Pinpoint the cell where the given text exists, returning its [x, y] midpoint coordinate. 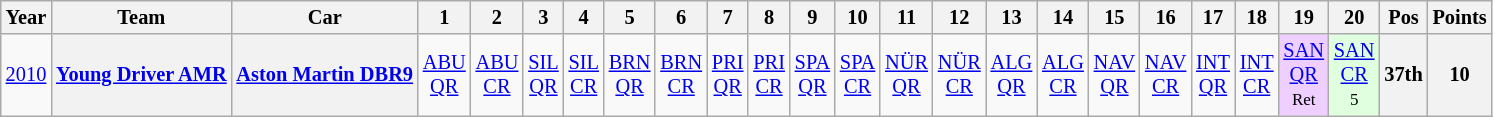
15 [1114, 17]
SILCR [584, 75]
16 [1166, 17]
Young Driver AMR [141, 75]
2010 [26, 75]
SANQRRet [1303, 75]
13 [1012, 17]
NAVCR [1166, 75]
18 [1257, 17]
PRIQR [728, 75]
11 [906, 17]
1 [444, 17]
17 [1213, 17]
7 [728, 17]
SANCR5 [1354, 75]
5 [630, 17]
37th [1403, 75]
NAVQR [1114, 75]
SPACR [858, 75]
19 [1303, 17]
Car [325, 17]
ALGCR [1063, 75]
PRICR [768, 75]
SPAQR [812, 75]
3 [543, 17]
Year [26, 17]
8 [768, 17]
12 [960, 17]
9 [812, 17]
2 [498, 17]
14 [1063, 17]
ALGQR [1012, 75]
6 [681, 17]
BRNCR [681, 75]
4 [584, 17]
ABUCR [498, 75]
ABUQR [444, 75]
Points [1460, 17]
Aston Martin DBR9 [325, 75]
NÜRCR [960, 75]
Team [141, 17]
NÜRQR [906, 75]
INTQR [1213, 75]
Pos [1403, 17]
INTCR [1257, 75]
20 [1354, 17]
SILQR [543, 75]
BRNQR [630, 75]
